Capture the cell that displays the provided text and extract its [x, y] central coordinate. 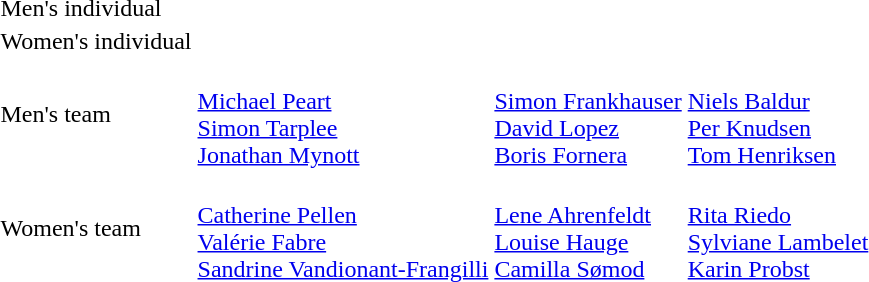
Simon FrankhauserDavid LopezBoris Fornera [588, 114]
Michael PeartSimon TarpleeJonathan Mynott [343, 114]
